Output the (x, y) coordinate of the center of the cell containing the given text.  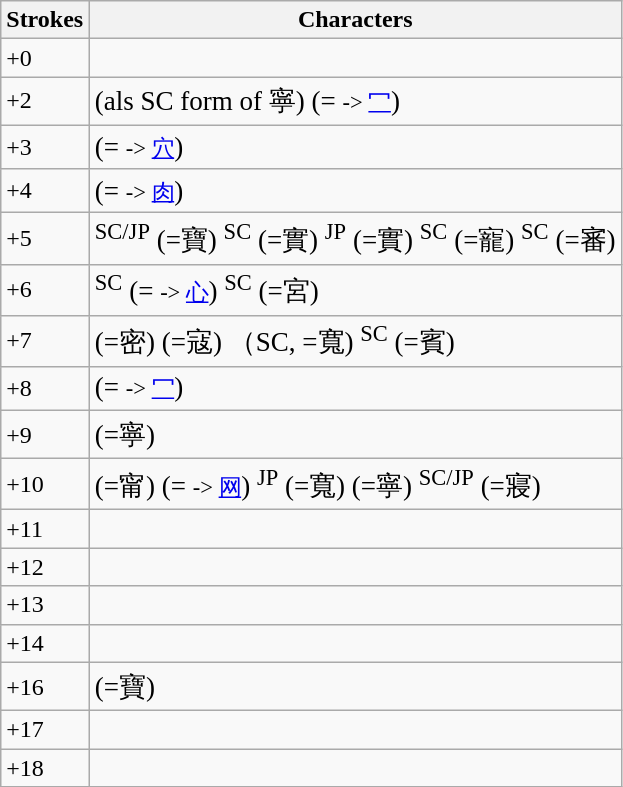
Characters (356, 20)
+11 (45, 529)
+3 (45, 147)
+12 (45, 567)
(=甯) (= -> 网) JP (=寬) (=寧) SC/JP (=寢) (356, 484)
+16 (45, 686)
+8 (45, 389)
SC (= -> 心) SC (=宮) (356, 290)
+2 (45, 101)
(= -> 穴) (356, 147)
+9 (45, 434)
+6 (45, 290)
(=密) (=寇) （SC, =寬) SC (=賓) (356, 340)
(= -> 冖) (356, 389)
+7 (45, 340)
+5 (45, 238)
+4 (45, 191)
+13 (45, 605)
(= -> 肉) (356, 191)
+14 (45, 643)
+17 (45, 729)
SC/JP (=寶) SC (=實) JP (=實) SC (=寵) SC (=審) (356, 238)
+10 (45, 484)
Strokes (45, 20)
(als SC form of 寧) (= -> 冖) (356, 101)
+18 (45, 767)
+0 (45, 58)
(=寶) (356, 686)
(=寧) (356, 434)
